Extract the [x, y] coordinate from the center of the cell holding the provided text.  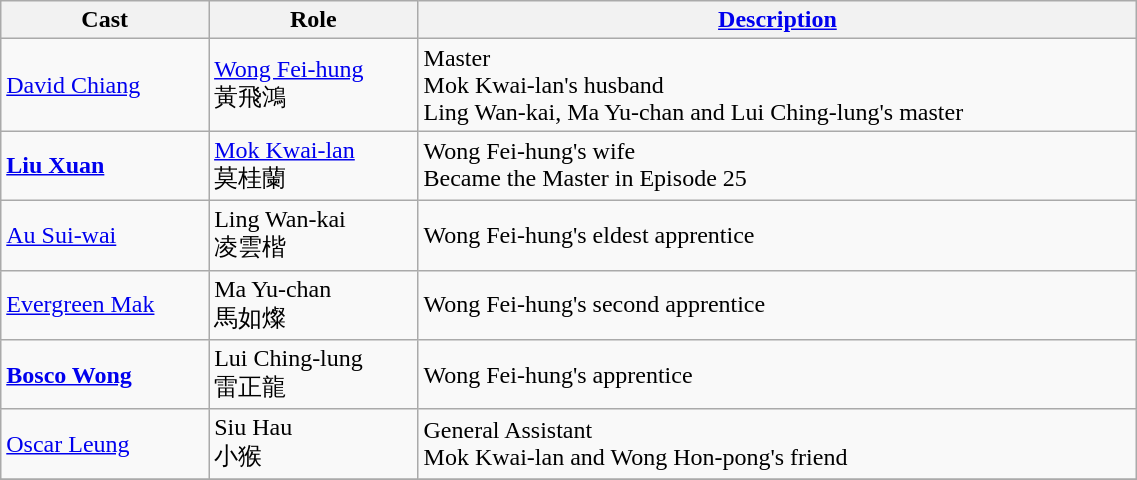
Wong Fei-hung's eldest apprentice [778, 235]
Wong Fei-hung's second apprentice [778, 305]
Wong Fei-hung's apprentice [778, 375]
Cast [105, 20]
Oscar Leung [105, 444]
Lui Ching-lung雷正龍 [314, 375]
MasterMok Kwai-lan's husbandLing Wan-kai, Ma Yu-chan and Lui Ching-lung's master [778, 85]
Description [778, 20]
Au Sui-wai [105, 235]
Ling Wan-kai凌雲楷 [314, 235]
Mok Kwai-lan莫桂蘭 [314, 166]
Bosco Wong [105, 375]
Wong Fei-hung's wifeBecame the Master in Episode 25 [778, 166]
General AssistantMok Kwai-lan and Wong Hon-pong's friend [778, 444]
Liu Xuan [105, 166]
Role [314, 20]
Evergreen Mak [105, 305]
Wong Fei-hung黃飛鴻 [314, 85]
David Chiang [105, 85]
Ma Yu-chan馬如燦 [314, 305]
Siu Hau小猴 [314, 444]
